From the cell containing the given text, extract its center point as [x, y] coordinate. 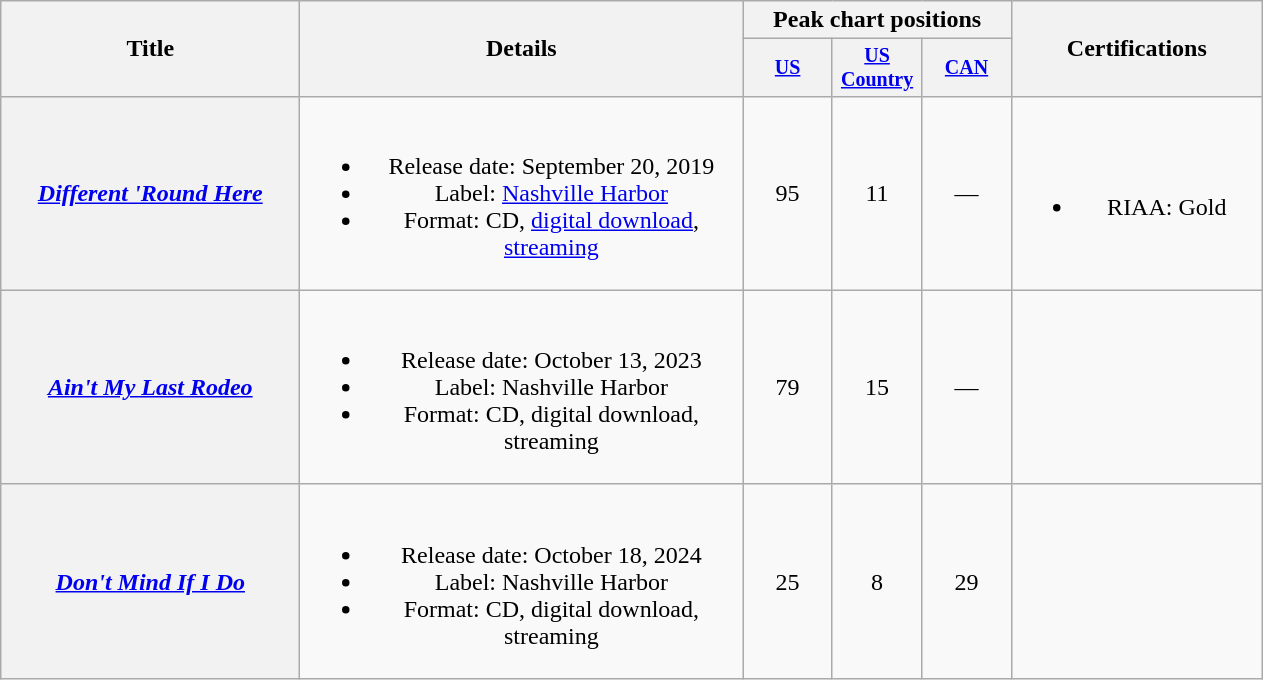
Peak chart positions [877, 20]
US Country [876, 68]
Release date: October 13, 2023Label: Nashville HarborFormat: CD, digital download, streaming [522, 387]
Details [522, 49]
15 [876, 387]
Different 'Round Here [150, 193]
Title [150, 49]
29 [966, 581]
Release date: September 20, 2019Label: Nashville HarborFormat: CD, digital download, streaming [522, 193]
Release date: October 18, 2024Label: Nashville HarborFormat: CD, digital download, streaming [522, 581]
11 [876, 193]
8 [876, 581]
95 [788, 193]
Don't Mind If I Do [150, 581]
CAN [966, 68]
25 [788, 581]
Ain't My Last Rodeo [150, 387]
RIAA: Gold [1136, 193]
US [788, 68]
Certifications [1136, 49]
79 [788, 387]
